Scan for the cell matching the given text and deliver its [x, y] coordinate at center. 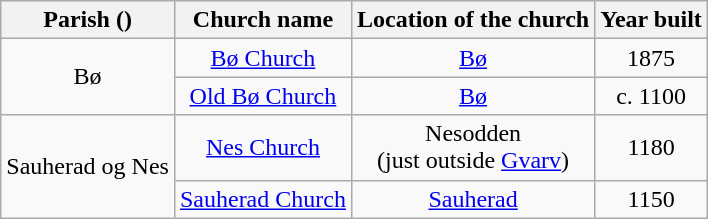
Parish () [88, 20]
Sauherad og Nes [88, 166]
Location of the church [472, 20]
Sauherad Church [262, 199]
1875 [652, 58]
1180 [652, 148]
Nesodden(just outside Gvarv) [472, 148]
Sauherad [472, 199]
1150 [652, 199]
c. 1100 [652, 96]
Church name [262, 20]
Year built [652, 20]
Nes Church [262, 148]
Bø Church [262, 58]
Old Bø Church [262, 96]
